Extract the [X, Y] coordinate from the center of the cell holding the provided text.  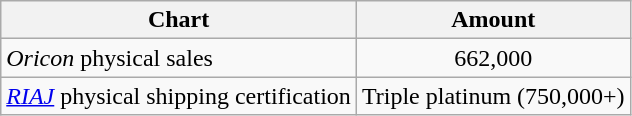
Triple platinum (750,000+) [493, 96]
Chart [179, 20]
662,000 [493, 58]
Amount [493, 20]
RIAJ physical shipping certification [179, 96]
Oricon physical sales [179, 58]
